Output the (x, y) coordinate of the center of the cell containing the given text.  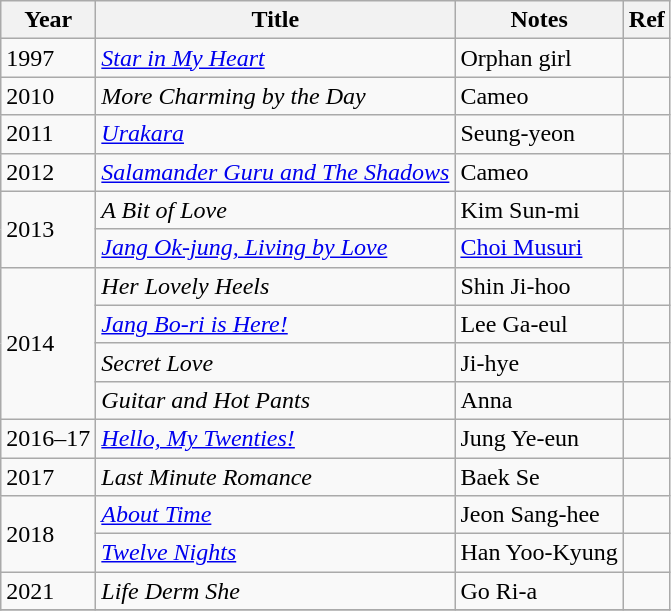
Jung Ye-eun (539, 438)
Year (48, 20)
2021 (48, 591)
Her Lovely Heels (276, 286)
Salamander Guru and The Shadows (276, 172)
Life Derm She (276, 591)
Choi Musuri (539, 248)
About Time (276, 515)
Anna (539, 400)
Orphan girl (539, 58)
Notes (539, 20)
Hello, My Twenties! (276, 438)
More Charming by the Day (276, 96)
Jang Ok-jung, Living by Love (276, 248)
1997 (48, 58)
Last Minute Romance (276, 477)
A Bit of Love (276, 210)
Twelve Nights (276, 553)
Urakara (276, 134)
2013 (48, 229)
Go Ri-a (539, 591)
Ji-hye (539, 362)
2017 (48, 477)
2018 (48, 534)
Title (276, 20)
Lee Ga-eul (539, 324)
Secret Love (276, 362)
2011 (48, 134)
Shin Ji-hoo (539, 286)
Han Yoo-Kyung (539, 553)
2010 (48, 96)
Star in My Heart (276, 58)
2016–17 (48, 438)
Baek Se (539, 477)
Guitar and Hot Pants (276, 400)
2012 (48, 172)
Jeon Sang-hee (539, 515)
Seung-yeon (539, 134)
2014 (48, 343)
Jang Bo-ri is Here! (276, 324)
Ref (646, 20)
Kim Sun-mi (539, 210)
